Locate the cell with the specified text and output its [X, Y] center coordinate. 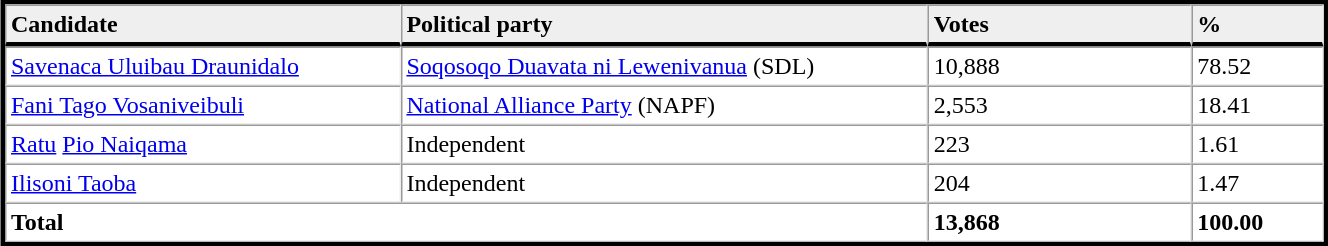
National Alliance Party (NAPF) [664, 106]
Ratu Pio Naiqama [202, 144]
18.41 [1257, 106]
Ilisoni Taoba [202, 184]
100.00 [1257, 222]
13,868 [1060, 222]
1.47 [1257, 184]
Votes [1060, 25]
2,553 [1060, 106]
1.61 [1257, 144]
Fani Tago Vosaniveibuli [202, 106]
% [1257, 25]
Political party [664, 25]
Candidate [202, 25]
10,888 [1060, 66]
Soqosoqo Duavata ni Lewenivanua (SDL) [664, 66]
204 [1060, 184]
Total [466, 222]
223 [1060, 144]
Savenaca Uluibau Draunidalo [202, 66]
78.52 [1257, 66]
